Find where the given text appears and provide that cell's center as (x, y) coordinate. 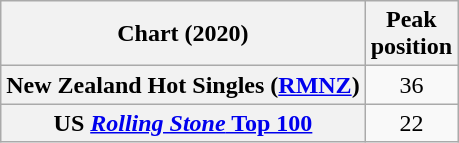
US Rolling Stone Top 100 (183, 123)
Chart (2020) (183, 34)
36 (411, 85)
New Zealand Hot Singles (RMNZ) (183, 85)
Peakposition (411, 34)
22 (411, 123)
